Identify which cell holds the provided text, then report its (x, y) central coordinate. 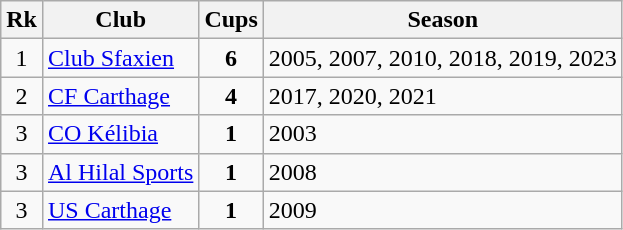
Rk (22, 20)
2008 (442, 172)
US Carthage (120, 210)
2 (22, 96)
Season (442, 20)
6 (231, 58)
2005, 2007, 2010, 2018, 2019, 2023 (442, 58)
CF Carthage (120, 96)
4 (231, 96)
CO Kélibia (120, 134)
Club (120, 20)
2003 (442, 134)
Al Hilal Sports (120, 172)
2017, 2020, 2021 (442, 96)
2009 (442, 210)
Cups (231, 20)
Club Sfaxien (120, 58)
